Find where the given text appears and provide that cell's center as [X, Y] coordinate. 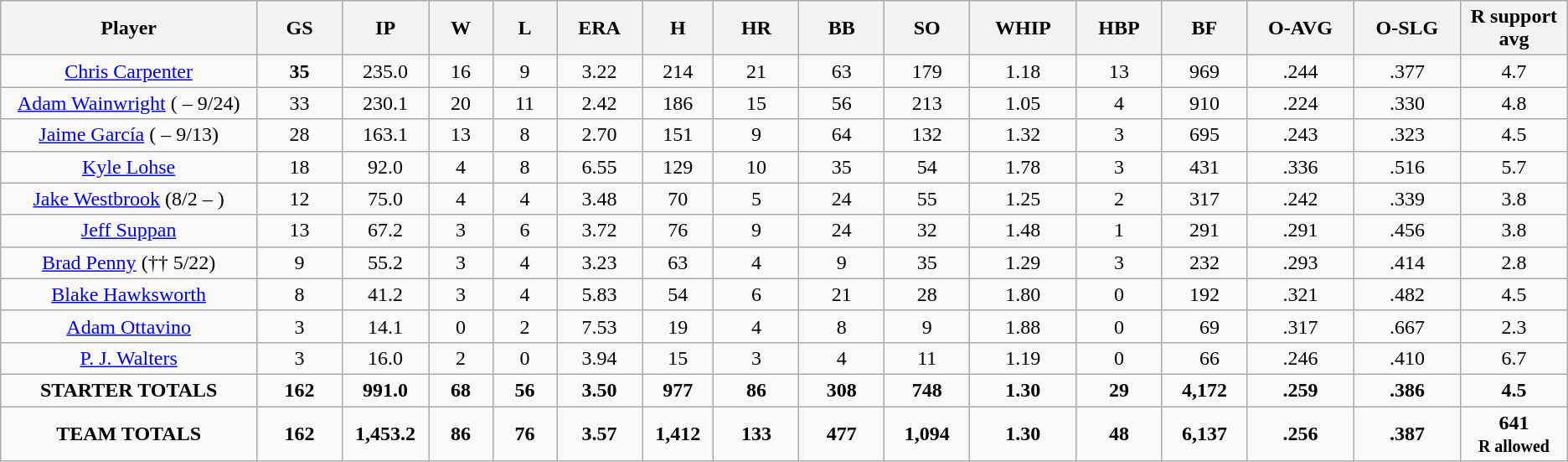
133 [756, 433]
55 [927, 199]
ERA [600, 29]
317 [1204, 199]
129 [678, 167]
910 [1204, 103]
.386 [1407, 390]
1.88 [1024, 326]
232 [1204, 262]
.259 [1300, 390]
1.78 [1024, 167]
.256 [1300, 433]
64 [842, 135]
Player [129, 29]
1.25 [1024, 199]
.244 [1300, 71]
2.3 [1514, 326]
48 [1119, 433]
3.94 [600, 358]
4.7 [1514, 71]
.321 [1300, 294]
O-AVG [1300, 29]
18 [300, 167]
HR [756, 29]
291 [1204, 231]
5 [756, 199]
.330 [1407, 103]
1.80 [1024, 294]
4,172 [1204, 390]
695 [1204, 135]
1,453.2 [385, 433]
230.1 [385, 103]
Blake Hawksworth [129, 294]
.410 [1407, 358]
SO [927, 29]
.456 [1407, 231]
213 [927, 103]
Jeff Suppan [129, 231]
Jake Westbrook (8/2 – ) [129, 199]
O-SLG [1407, 29]
70 [678, 199]
BB [842, 29]
431 [1204, 167]
STARTER TOTALS [129, 390]
66 [1204, 358]
214 [678, 71]
163.1 [385, 135]
641 R allowed [1514, 433]
.516 [1407, 167]
.339 [1407, 199]
Chris Carpenter [129, 71]
7.53 [600, 326]
1,412 [678, 433]
.242 [1300, 199]
.387 [1407, 433]
32 [927, 231]
2.70 [600, 135]
.293 [1300, 262]
29 [1119, 390]
.224 [1300, 103]
.246 [1300, 358]
.414 [1407, 262]
IP [385, 29]
235.0 [385, 71]
1.48 [1024, 231]
P. J. Walters [129, 358]
179 [927, 71]
L [524, 29]
3.50 [600, 390]
Adam Wainwright ( – 9/24) [129, 103]
308 [842, 390]
2.8 [1514, 262]
H [678, 29]
12 [300, 199]
3.72 [600, 231]
92.0 [385, 167]
19 [678, 326]
WHIP [1024, 29]
75.0 [385, 199]
10 [756, 167]
969 [1204, 71]
68 [461, 390]
977 [678, 390]
3.22 [600, 71]
2.42 [600, 103]
132 [927, 135]
6,137 [1204, 433]
Brad Penny (†† 5/22) [129, 262]
BF [1204, 29]
5.83 [600, 294]
33 [300, 103]
3.23 [600, 262]
.336 [1300, 167]
R support avg [1514, 29]
Kyle Lohse [129, 167]
5.7 [1514, 167]
67.2 [385, 231]
748 [927, 390]
W [461, 29]
.323 [1407, 135]
20 [461, 103]
3.57 [600, 433]
14.1 [385, 326]
Adam Ottavino [129, 326]
1.19 [1024, 358]
69 [1204, 326]
192 [1204, 294]
TEAM TOTALS [129, 433]
151 [678, 135]
HBP [1119, 29]
41.2 [385, 294]
4.8 [1514, 103]
1 [1119, 231]
1.18 [1024, 71]
1.29 [1024, 262]
3.48 [600, 199]
55.2 [385, 262]
GS [300, 29]
6.55 [600, 167]
Jaime García ( – 9/13) [129, 135]
6.7 [1514, 358]
477 [842, 433]
1,094 [927, 433]
.243 [1300, 135]
16.0 [385, 358]
.667 [1407, 326]
.482 [1407, 294]
.291 [1300, 231]
1.32 [1024, 135]
.317 [1300, 326]
991.0 [385, 390]
.377 [1407, 71]
186 [678, 103]
1.05 [1024, 103]
16 [461, 71]
